From the cell containing the given text, extract its center point as [x, y] coordinate. 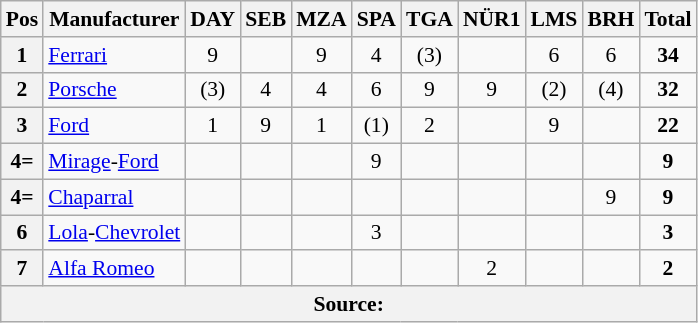
22 [668, 126]
LMS [554, 19]
BRH [610, 19]
Chaparral [114, 197]
32 [668, 90]
Source: [349, 304]
Ferrari [114, 55]
SPA [376, 19]
Total [668, 19]
NÜR1 [492, 19]
Mirage-Ford [114, 162]
(4) [610, 90]
(1) [376, 126]
(2) [554, 90]
Ford [114, 126]
SEB [266, 19]
Lola-Chevrolet [114, 233]
Alfa Romeo [114, 269]
34 [668, 55]
Pos [22, 19]
DAY [212, 19]
TGA [430, 19]
Porsche [114, 90]
Manufacturer [114, 19]
MZA [321, 19]
7 [22, 269]
